Pinpoint the cell where the given text exists, returning its [x, y] midpoint coordinate. 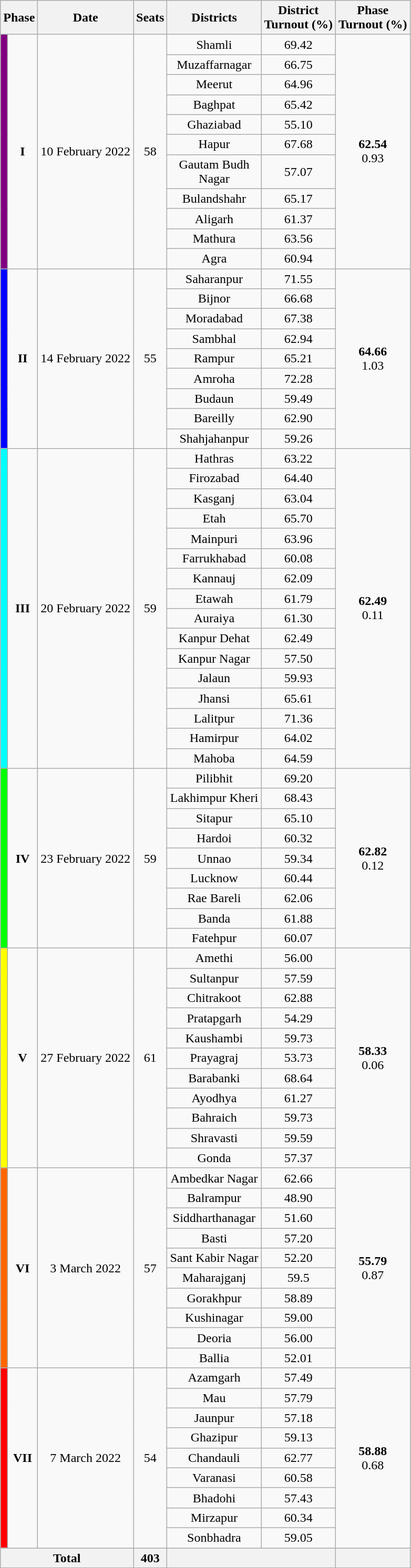
Hardoi [214, 838]
Total [67, 1558]
68.64 [299, 1078]
Kannauj [214, 578]
61.88 [299, 918]
10 February 2022 [86, 152]
63.04 [299, 498]
Ayodhya [214, 1098]
59.5 [299, 1278]
Gonda [214, 1158]
57.37 [299, 1158]
60.08 [299, 558]
Amethi [214, 958]
59.13 [299, 1438]
Amroha [214, 379]
Bulandshahr [214, 198]
59.93 [299, 678]
62.90 [299, 419]
Agra [214, 258]
Meerut [214, 85]
Sant Kabir Nagar [214, 1258]
Kasganj [214, 498]
57 [150, 1268]
64.02 [299, 738]
Jalaun [214, 678]
71.36 [299, 718]
Basti [214, 1238]
67.68 [299, 144]
65.70 [299, 518]
54.29 [299, 1018]
Chandauli [214, 1458]
66.75 [299, 65]
Chitrakoot [214, 998]
Mirzapur [214, 1518]
62.820.12 [373, 858]
Kushinagar [214, 1318]
55.10 [299, 124]
Pilibhit [214, 778]
61.30 [299, 619]
23 February 2022 [86, 858]
District Turnout (%) [299, 18]
55 [150, 359]
55.790.87 [373, 1268]
27 February 2022 [86, 1059]
59.00 [299, 1318]
Hathras [214, 458]
71.55 [299, 279]
Lalitpur [214, 718]
Farrukhabad [214, 558]
Prayagraj [214, 1058]
Mainpuri [214, 538]
62.09 [299, 578]
62.66 [299, 1178]
64.96 [299, 85]
Ghazipur [214, 1438]
Unnao [214, 858]
Shravasti [214, 1138]
20 February 2022 [86, 608]
II [23, 359]
60.07 [299, 938]
Districts [214, 18]
61.79 [299, 598]
Bareilly [214, 419]
Kanpur Dehat [214, 639]
Phase [19, 18]
Date [86, 18]
59.34 [299, 858]
61.37 [299, 218]
403 [150, 1558]
3 March 2022 [86, 1268]
68.43 [299, 798]
62.77 [299, 1458]
60.44 [299, 878]
VI [23, 1268]
69.20 [299, 778]
66.68 [299, 299]
Jhansi [214, 698]
Rae Bareli [214, 898]
IV [23, 858]
60.94 [299, 258]
Bhadohi [214, 1498]
Ballia [214, 1358]
Pratapgarh [214, 1018]
57.79 [299, 1398]
Sitapur [214, 818]
62.94 [299, 339]
Maharajganj [214, 1278]
Moradabad [214, 319]
58.880.68 [373, 1458]
Mathura [214, 238]
Deoria [214, 1338]
48.90 [299, 1198]
62.49 [299, 639]
Kaushambi [214, 1038]
Sambhal [214, 339]
Azamgarh [214, 1378]
Lakhimpur Kheri [214, 798]
57.50 [299, 658]
Budaun [214, 399]
Varanasi [214, 1478]
Sonbhadra [214, 1538]
57.07 [299, 171]
52.20 [299, 1258]
Seats [150, 18]
Sultanpur [214, 978]
Bijnor [214, 299]
69.42 [299, 45]
65.17 [299, 198]
Mau [214, 1398]
Mahoba [214, 758]
60.32 [299, 838]
Phase Turnout (%) [373, 18]
58.89 [299, 1298]
V [23, 1059]
57.43 [299, 1498]
63.96 [299, 538]
58 [150, 152]
57.49 [299, 1378]
59.49 [299, 399]
72.28 [299, 379]
Rampur [214, 359]
52.01 [299, 1358]
51.60 [299, 1218]
Shahjahanpur [214, 438]
64.40 [299, 478]
Auraiya [214, 619]
60.34 [299, 1518]
64.59 [299, 758]
Banda [214, 918]
62.06 [299, 898]
65.10 [299, 818]
Firozabad [214, 478]
Balrampur [214, 1198]
61.27 [299, 1098]
Baghpat [214, 104]
Hapur [214, 144]
Saharanpur [214, 279]
Fatehpur [214, 938]
Kanpur Nagar [214, 658]
Jaunpur [214, 1418]
65.42 [299, 104]
Bahraich [214, 1118]
Etah [214, 518]
Muzaffarnagar [214, 65]
59.26 [299, 438]
59.59 [299, 1138]
Gorakhpur [214, 1298]
Aligarh [214, 218]
Hamirpur [214, 738]
14 February 2022 [86, 359]
64.661.03 [373, 359]
Lucknow [214, 878]
61 [150, 1059]
65.61 [299, 698]
Barabanki [214, 1078]
67.38 [299, 319]
Gautam Budh Nagar [214, 171]
I [23, 152]
63.22 [299, 458]
62.540.93 [373, 152]
58.330.06 [373, 1059]
63.56 [299, 238]
65.21 [299, 359]
Shamli [214, 45]
VII [23, 1458]
54 [150, 1458]
Ghaziabad [214, 124]
62.88 [299, 998]
III [23, 608]
59.05 [299, 1538]
57.59 [299, 978]
53.73 [299, 1058]
Ambedkar Nagar [214, 1178]
57.20 [299, 1238]
Siddharthanagar [214, 1218]
62.490.11 [373, 608]
60.58 [299, 1478]
Etawah [214, 598]
7 March 2022 [86, 1458]
57.18 [299, 1418]
